Locate the cell with the specified text and output its [x, y] center coordinate. 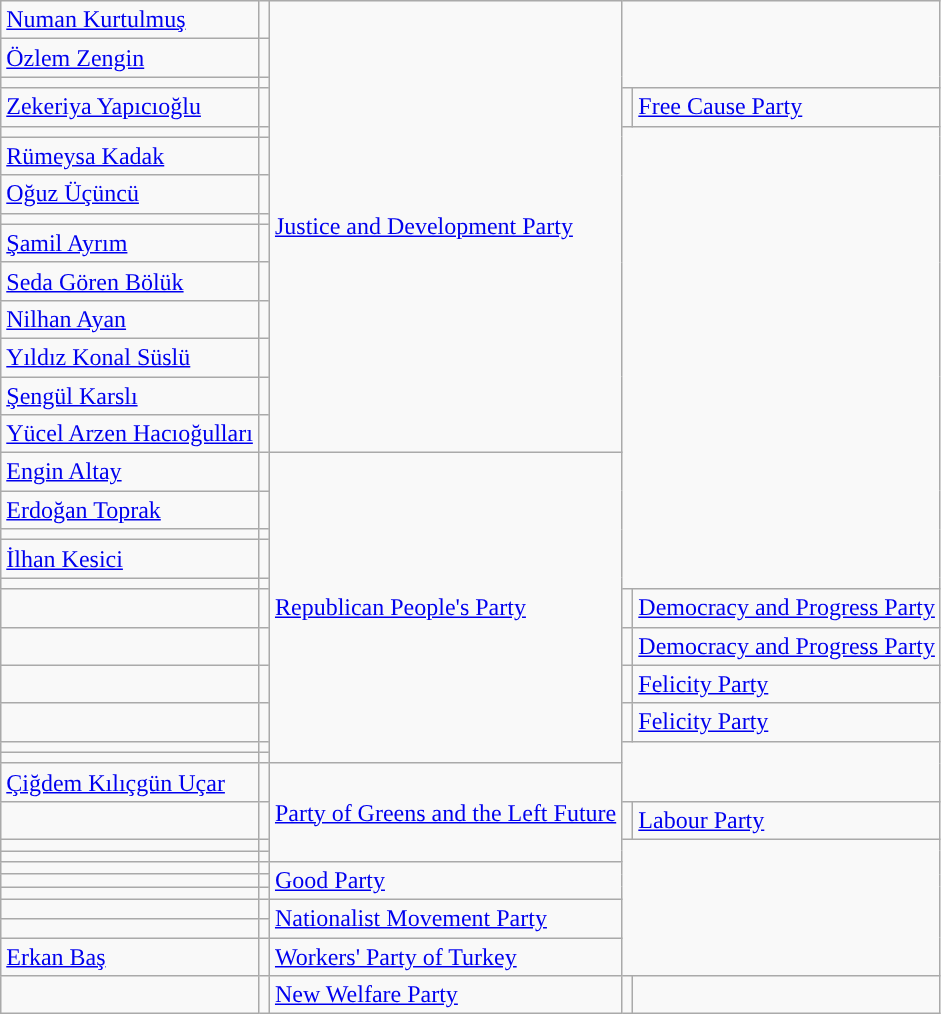
Party of Greens and the Left Future [445, 812]
Oğuz Üçüncü [130, 194]
Workers' Party of Turkey [445, 957]
Numan Kurtulmuş [130, 20]
Şamil Ayrım [130, 243]
Republican People's Party [445, 608]
Nilhan Ayan [130, 319]
İlhan Kesici [130, 559]
Nationalist Movement Party [445, 919]
Yücel Arzen Hacıoğulları [130, 434]
Erdoğan Toprak [130, 510]
Zekeriya Yapıcıoğlu [130, 107]
Özlem Zengin [130, 58]
Rümeysa Kadak [130, 156]
Çiğdem Kılıçgün Uçar [130, 782]
Labour Party [787, 820]
Erkan Baş [130, 957]
Yıldız Konal Süslü [130, 357]
Justice and Development Party [445, 227]
Engin Altay [130, 472]
Free Cause Party [787, 107]
Good Party [445, 881]
New Welfare Party [445, 995]
Seda Gören Bölük [130, 281]
Şengül Karslı [130, 395]
